Detect which cell encompasses the target text, then output its [X, Y] center coordinate. 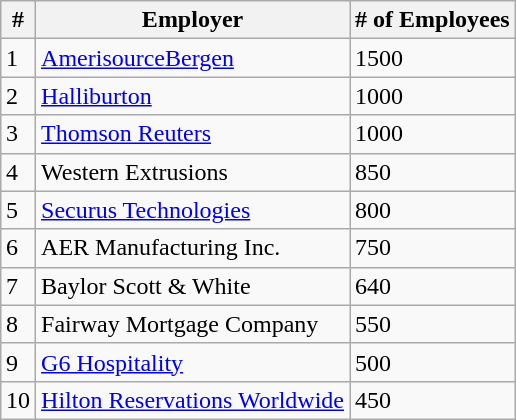
Halliburton [193, 96]
550 [433, 324]
850 [433, 172]
2 [18, 96]
9 [18, 362]
AmerisourceBergen [193, 58]
Fairway Mortgage Company [193, 324]
450 [433, 400]
6 [18, 248]
Hilton Reservations Worldwide [193, 400]
8 [18, 324]
3 [18, 134]
7 [18, 286]
# of Employees [433, 20]
750 [433, 248]
10 [18, 400]
500 [433, 362]
5 [18, 210]
Western Extrusions [193, 172]
Thomson Reuters [193, 134]
Securus Technologies [193, 210]
1 [18, 58]
# [18, 20]
4 [18, 172]
640 [433, 286]
AER Manufacturing Inc. [193, 248]
Baylor Scott & White [193, 286]
Employer [193, 20]
G6 Hospitality [193, 362]
1500 [433, 58]
800 [433, 210]
